Detect which cell encompasses the target text, then output its (x, y) center coordinate. 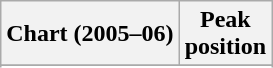
Peakposition (225, 34)
Chart (2005–06) (90, 34)
